Find where the given text appears and provide that cell's center as [x, y] coordinate. 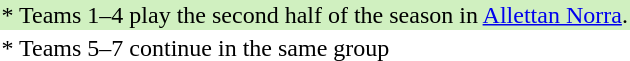
* Teams 1–4 play the second half of the season in Allettan Norra. [314, 15]
